Scan for the cell matching the given text and deliver its (X, Y) coordinate at center. 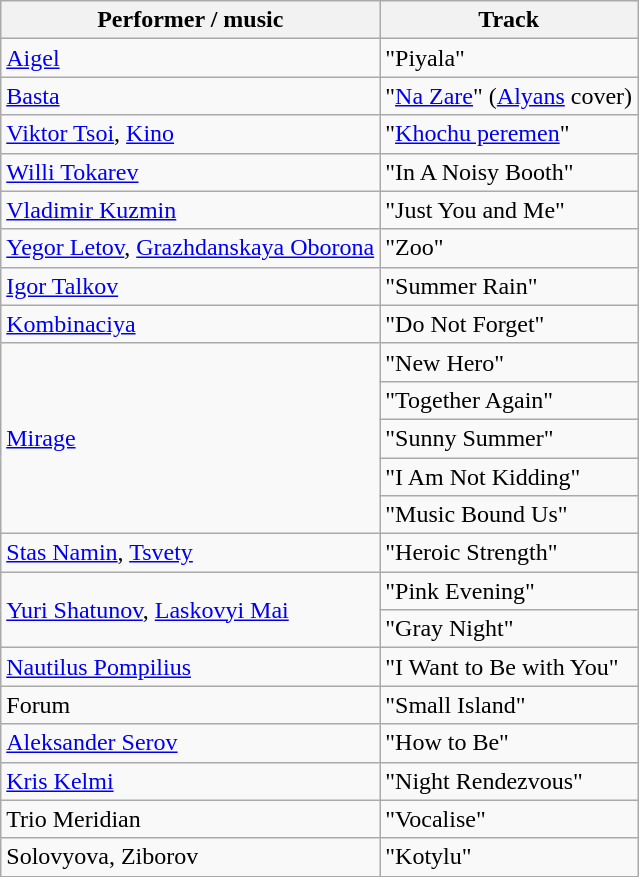
"Do Not Forget" (509, 324)
"Piyala" (509, 58)
Mirage (190, 438)
Forum (190, 705)
"Vocalise" (509, 819)
Kombinaciya (190, 324)
Yegor Letov, Grazhdanskaya Oborona (190, 248)
"Kotylu" (509, 857)
Basta (190, 96)
Kris Kelmi (190, 781)
Performer / music (190, 20)
Willi Tokarev (190, 172)
"Heroic Strength" (509, 553)
Stas Namin, Tsvety (190, 553)
"Small Island" (509, 705)
"New Hero" (509, 362)
Track (509, 20)
Yuri Shatunov, Laskovyi Mai (190, 610)
"Khochu peremen" (509, 134)
Viktor Tsoi, Kino (190, 134)
"Pink Evening" (509, 591)
Aleksander Serov (190, 743)
Aigel (190, 58)
"Na Zare" (Alyans cover) (509, 96)
"Night Rendezvous" (509, 781)
"Gray Night" (509, 629)
Igor Talkov (190, 286)
"Zoo" (509, 248)
"Sunny Summer" (509, 438)
Vladimir Kuzmin (190, 210)
Nautilus Pompilius (190, 667)
Solovyova, Ziborov (190, 857)
Trio Meridian (190, 819)
"Music Bound Us" (509, 515)
"Just You and Me" (509, 210)
"I Am Not Kidding" (509, 477)
"I Want to Be with You" (509, 667)
"Summer Rain" (509, 286)
"Together Again" (509, 400)
"In A Noisy Booth" (509, 172)
"How to Be" (509, 743)
